From the cell containing the given text, extract its center point as (X, Y) coordinate. 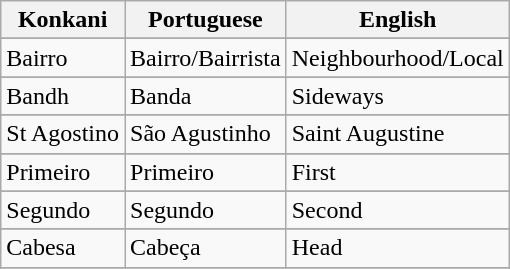
St Agostino (63, 134)
Saint Augustine (398, 134)
Neighbourhood/Local (398, 58)
Bairro/Bairrista (206, 58)
Cabeça (206, 248)
Cabesa (63, 248)
Konkani (63, 20)
Portuguese (206, 20)
Head (398, 248)
Banda (206, 96)
Bairro (63, 58)
First (398, 172)
English (398, 20)
Sideways (398, 96)
Bandh (63, 96)
São Agustinho (206, 134)
Second (398, 210)
